Detect which cell encompasses the target text, then output its [X, Y] center coordinate. 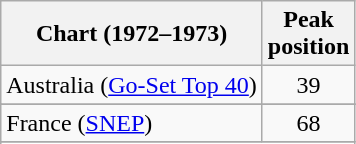
39 [308, 85]
Australia (Go-Set Top 40) [132, 85]
Chart (1972–1973) [132, 34]
68 [308, 123]
France (SNEP) [132, 123]
Peakposition [308, 34]
